Scan for the cell matching the given text and deliver its [X, Y] coordinate at center. 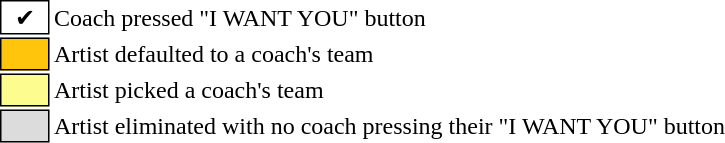
✔ [25, 17]
